Pinpoint the cell where the given text exists, returning its (x, y) midpoint coordinate. 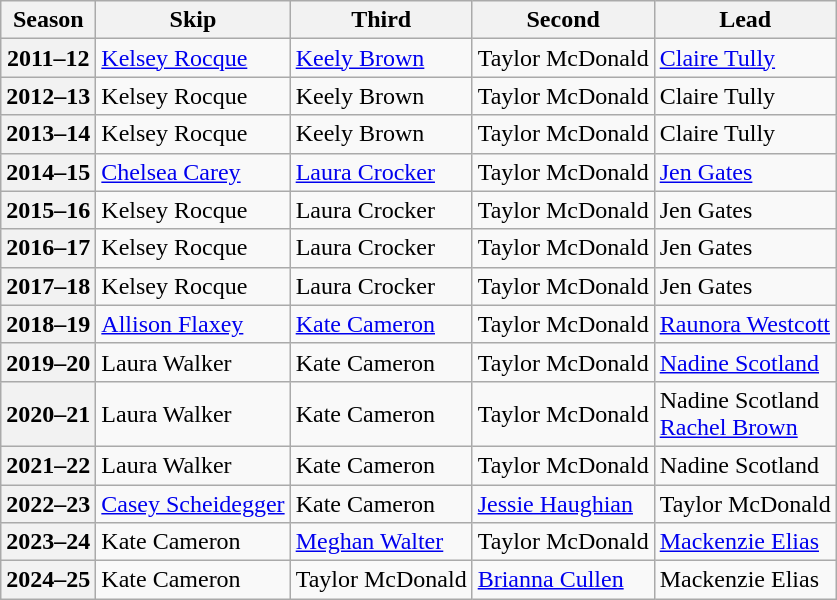
Third (381, 20)
Raunora Westcott (745, 324)
2015–16 (48, 210)
2022–23 (48, 503)
Lead (745, 20)
2011–12 (48, 58)
Skip (193, 20)
2016–17 (48, 248)
2021–22 (48, 465)
2019–20 (48, 362)
Casey Scheidegger (193, 503)
2014–15 (48, 172)
2018–19 (48, 324)
Season (48, 20)
2017–18 (48, 286)
2012–13 (48, 96)
2023–24 (48, 542)
Allison Flaxey (193, 324)
Brianna Cullen (563, 580)
2024–25 (48, 580)
Chelsea Carey (193, 172)
Jessie Haughian (563, 503)
Second (563, 20)
2020–21 (48, 414)
Nadine Scotland Rachel Brown (745, 414)
Meghan Walter (381, 542)
2013–14 (48, 134)
